For the text-containing cell, return its midpoint in (X, Y) coordinate format. 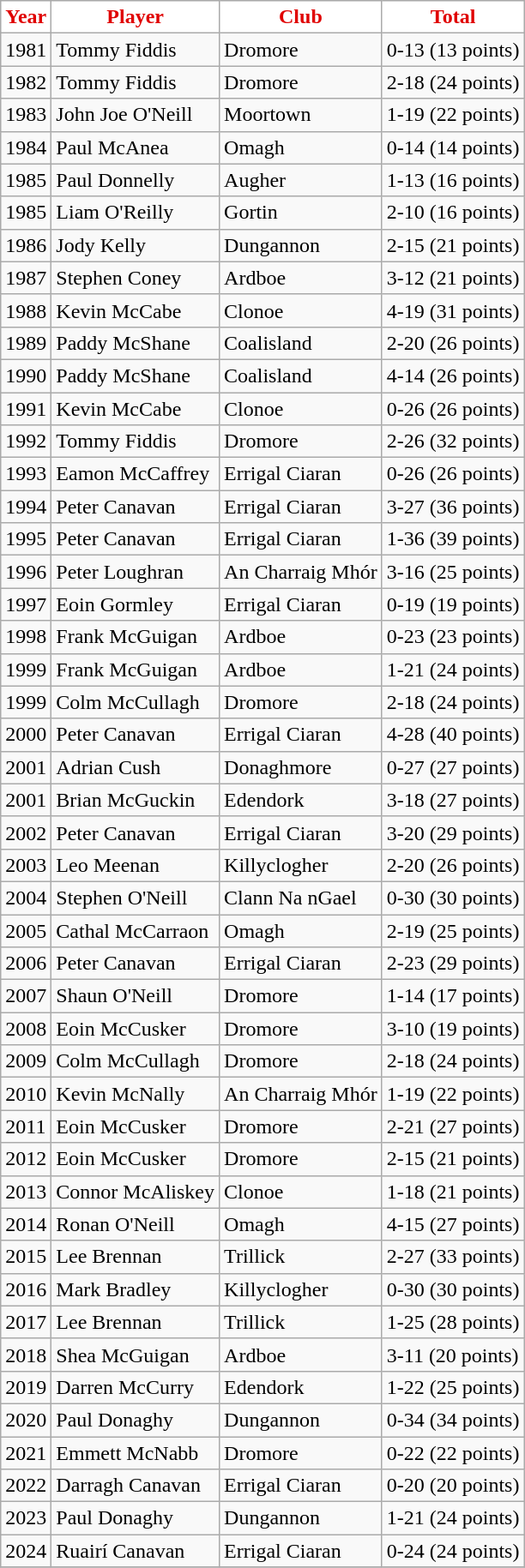
Adrian Cush (136, 767)
1988 (26, 310)
3-18 (27 points) (453, 800)
3-16 (25 points) (453, 572)
2005 (26, 930)
1-14 (17 points) (453, 996)
1994 (26, 507)
1998 (26, 637)
Donaghmore (301, 767)
1984 (26, 147)
0-14 (14 points) (453, 147)
0-20 (20 points) (453, 1486)
2018 (26, 1355)
1981 (26, 50)
Emmett McNabb (136, 1453)
0-24 (24 points) (453, 1551)
3-27 (36 points) (453, 507)
1986 (26, 245)
Stephen O'Neill (136, 898)
1996 (26, 572)
2020 (26, 1420)
2011 (26, 1126)
Player (136, 17)
0-19 (19 points) (453, 604)
3-10 (19 points) (453, 1029)
Total (453, 17)
2023 (26, 1518)
0-22 (22 points) (453, 1453)
2003 (26, 865)
1991 (26, 409)
Shaun O'Neill (136, 996)
Jody Kelly (136, 245)
Year (26, 17)
0-23 (23 points) (453, 637)
Brian McGuckin (136, 800)
1987 (26, 278)
2002 (26, 832)
1983 (26, 115)
Connor McAliskey (136, 1192)
2008 (26, 1029)
Gortin (301, 213)
2024 (26, 1551)
1-22 (25 points) (453, 1387)
2012 (26, 1159)
1-18 (21 points) (453, 1192)
Peter Loughran (136, 572)
2-21 (27 points) (453, 1126)
Darragh Canavan (136, 1486)
Paul Donnelly (136, 180)
2013 (26, 1192)
2-26 (32 points) (453, 442)
0-34 (34 points) (453, 1420)
4-19 (31 points) (453, 310)
4-14 (26 points) (453, 375)
3-11 (20 points) (453, 1355)
Kevin McNally (136, 1094)
John Joe O'Neill (136, 115)
1982 (26, 82)
1-13 (16 points) (453, 180)
3-20 (29 points) (453, 832)
2000 (26, 735)
2-19 (25 points) (453, 930)
Clann Na nGael (301, 898)
4-28 (40 points) (453, 735)
Darren McCurry (136, 1387)
2009 (26, 1061)
2-27 (33 points) (453, 1257)
1990 (26, 375)
Leo Meenan (136, 865)
0-27 (27 points) (453, 767)
4-15 (27 points) (453, 1224)
Cathal McCarraon (136, 930)
2-23 (29 points) (453, 964)
Shea McGuigan (136, 1355)
Eamon McCaffrey (136, 474)
2010 (26, 1094)
2022 (26, 1486)
Moortown (301, 115)
Augher (301, 180)
2015 (26, 1257)
Ronan O'Neill (136, 1224)
2006 (26, 964)
Liam O'Reilly (136, 213)
2019 (26, 1387)
Stephen Coney (136, 278)
Eoin Gormley (136, 604)
Ruairí Canavan (136, 1551)
3-12 (21 points) (453, 278)
2017 (26, 1322)
2004 (26, 898)
1995 (26, 539)
2016 (26, 1289)
Mark Bradley (136, 1289)
1-25 (28 points) (453, 1322)
0-13 (13 points) (453, 50)
2007 (26, 996)
2014 (26, 1224)
1989 (26, 343)
2-10 (16 points) (453, 213)
1-36 (39 points) (453, 539)
1993 (26, 474)
2021 (26, 1453)
1997 (26, 604)
1992 (26, 442)
Club (301, 17)
Paul McAnea (136, 147)
